Provide the (x, y) coordinate of the cell's center where the given text is located.  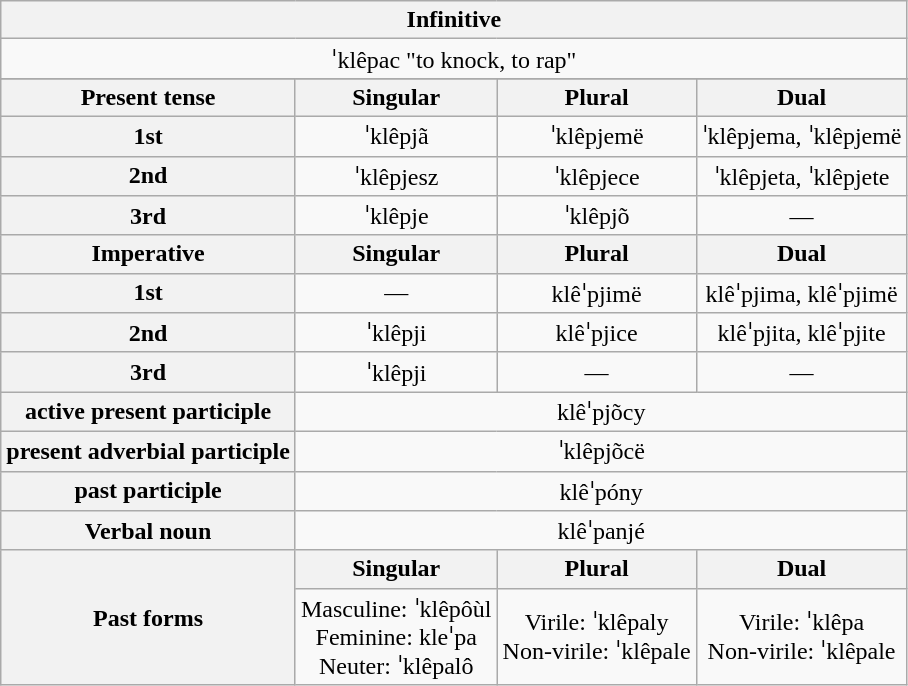
Virile: ˈklêpaNon-virile: ˈklêpale (802, 636)
ˈklêpje (396, 216)
klêˈpanjé (601, 531)
Masculine: ˈklêpôùlFeminine: kleˈpaNeuter: ˈklêpalô (396, 636)
past participle (148, 491)
ˈklêpjece (596, 176)
klêˈpjita, klêˈpjite (802, 333)
klêˈpjimë (596, 293)
Virile: ˈklêpalyNon-virile: ˈklêpale (596, 636)
Infinitive (454, 20)
klêˈpjice (596, 333)
klêˈpjõcy (601, 412)
ˈklêpjeta, ˈklêpjete (802, 176)
klêˈpóny (601, 491)
Present tense (148, 97)
ˈklêpjesz (396, 176)
ˈklêpjemë (596, 136)
ˈklêpjõ (596, 216)
ˈklêpac "to knock, to rap" (454, 59)
Imperative (148, 254)
Verbal noun (148, 531)
Past forms (148, 618)
active present participle (148, 412)
present adverbial participle (148, 451)
ˈklêpjõcë (601, 451)
ˈklêpjema, ˈklêpjemë (802, 136)
ˈklêpjã (396, 136)
klêˈpjima, klêˈpjimë (802, 293)
